For the text-containing cell, return its midpoint in (X, Y) coordinate format. 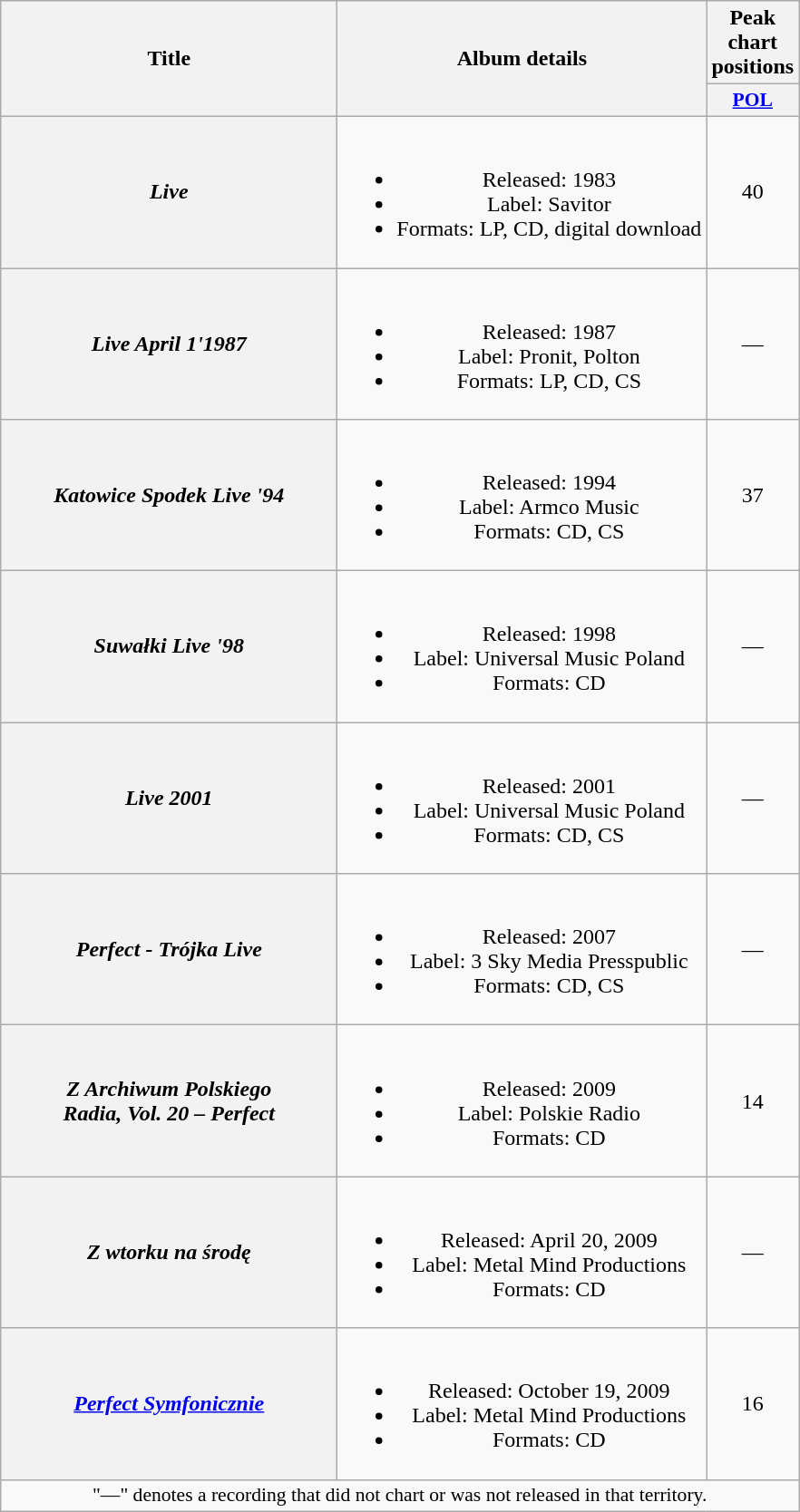
Released: 1983Label: SavitorFormats: LP, CD, digital download (522, 192)
Live April 1'1987 (169, 344)
Released: 1998Label: Universal Music PolandFormats: CD (522, 647)
POL (753, 101)
Album details (522, 59)
Katowice Spodek Live '94 (169, 495)
16 (753, 1403)
Released: 2007Label: 3 Sky Media PresspublicFormats: CD, CS (522, 950)
Z wtorku na środę (169, 1253)
Peak chart positions (753, 43)
40 (753, 192)
Released: 2001Label: Universal Music PolandFormats: CD, CS (522, 798)
Suwałki Live '98 (169, 647)
14 (753, 1100)
Released: 2009Label: Polskie RadioFormats: CD (522, 1100)
"—" denotes a recording that did not chart or was not released in that territory. (400, 1496)
Released: April 20, 2009Label: Metal Mind ProductionsFormats: CD (522, 1253)
Title (169, 59)
Z Archiwum PolskiegoRadia, Vol. 20 – Perfect (169, 1100)
Perfect - Trójka Live (169, 950)
Live 2001 (169, 798)
Released: 1987Label: Pronit, PoltonFormats: LP, CD, CS (522, 344)
Perfect Symfonicznie (169, 1403)
Released: October 19, 2009Label: Metal Mind ProductionsFormats: CD (522, 1403)
37 (753, 495)
Live (169, 192)
Released: 1994Label: Armco MusicFormats: CD, CS (522, 495)
